From the cell containing the given text, extract its center point as (X, Y) coordinate. 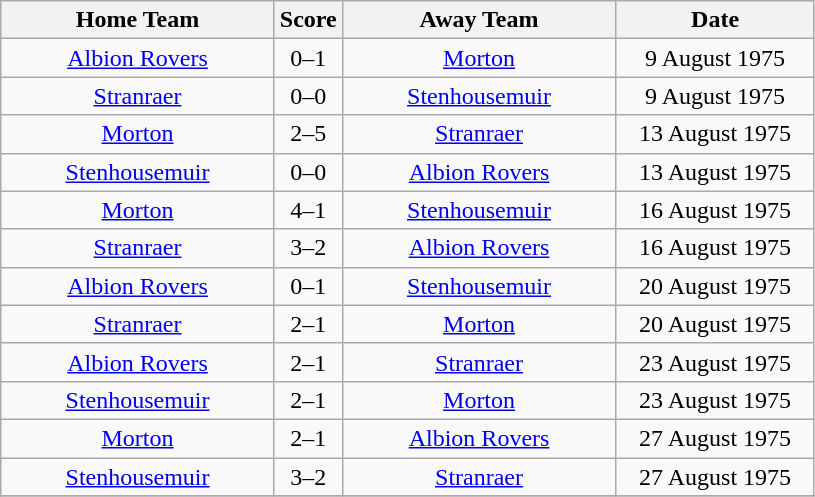
Date (716, 20)
4–1 (308, 210)
Home Team (138, 20)
2–5 (308, 134)
Score (308, 20)
Away Team (479, 20)
